Return [x, y] of the center of cell containing provided text 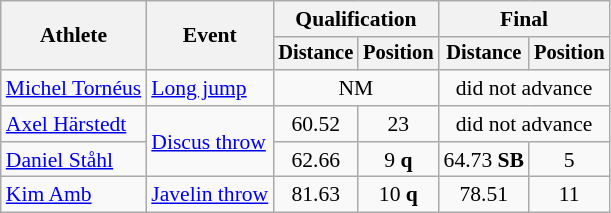
60.52 [316, 124]
11 [569, 195]
78.51 [484, 195]
Long jump [210, 88]
Michel Tornéus [74, 88]
9 q [398, 160]
Final [524, 19]
5 [569, 160]
Qualification [356, 19]
81.63 [316, 195]
10 q [398, 195]
Javelin throw [210, 195]
Kim Amb [74, 195]
Event [210, 36]
64.73 SB [484, 160]
23 [398, 124]
Athlete [74, 36]
Axel Härstedt [74, 124]
NM [356, 88]
Discus throw [210, 142]
62.66 [316, 160]
Daniel Ståhl [74, 160]
